Search for the cell housing the specified text and yield its (X, Y) center coordinate. 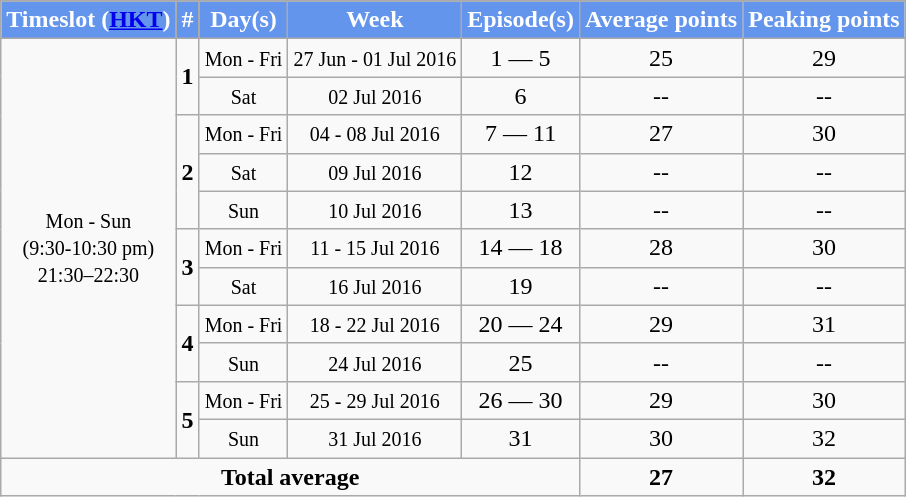
31 Jul 2016 (375, 438)
25 - 29 Jul 2016 (375, 400)
1 — 5 (521, 58)
Episode(s) (521, 20)
11 - 15 Jul 2016 (375, 248)
28 (660, 248)
16 Jul 2016 (375, 286)
6 (521, 96)
Average points (660, 20)
Peaking points (824, 20)
27 Jun - 01 Jul 2016 (375, 58)
3 (188, 267)
12 (521, 172)
7 — 11 (521, 134)
10 Jul 2016 (375, 210)
04 - 08 Jul 2016 (375, 134)
Timeslot (HKT) (88, 20)
Week (375, 20)
5 (188, 419)
24 Jul 2016 (375, 362)
26 — 30 (521, 400)
Day(s) (244, 20)
14 — 18 (521, 248)
13 (521, 210)
02 Jul 2016 (375, 96)
# (188, 20)
1 (188, 77)
Total average (290, 477)
Mon - Sun(9:30-10:30 pm)21:30–22:30 (88, 248)
18 - 22 Jul 2016 (375, 324)
09 Jul 2016 (375, 172)
20 — 24 (521, 324)
4 (188, 343)
19 (521, 286)
2 (188, 172)
